Search for the cell housing the specified text and yield its [x, y] center coordinate. 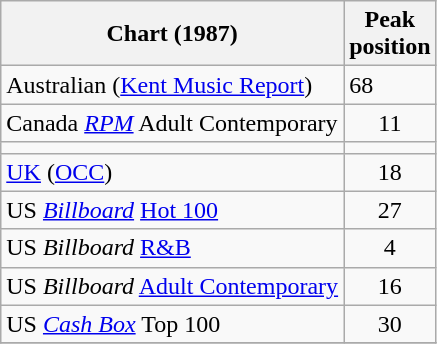
11 [390, 123]
68 [390, 85]
US Cash Box Top 100 [172, 324]
18 [390, 172]
US Billboard Hot 100 [172, 210]
Canada RPM Adult Contemporary [172, 123]
UK (OCC) [172, 172]
US Billboard Adult Contemporary [172, 286]
27 [390, 210]
Australian (Kent Music Report) [172, 85]
Peakposition [390, 34]
Chart (1987) [172, 34]
30 [390, 324]
US Billboard R&B [172, 248]
16 [390, 286]
4 [390, 248]
